Identify which cell holds the provided text, then report its [X, Y] central coordinate. 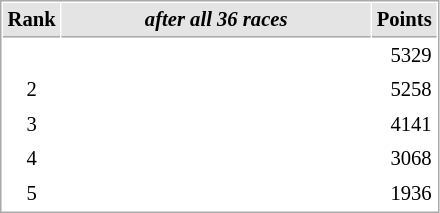
5329 [404, 56]
2 [32, 90]
3 [32, 124]
5 [32, 194]
1936 [404, 194]
after all 36 races [216, 20]
Points [404, 20]
Rank [32, 20]
3068 [404, 158]
4141 [404, 124]
4 [32, 158]
5258 [404, 90]
